Find where the given text appears and provide that cell's center as (X, Y) coordinate. 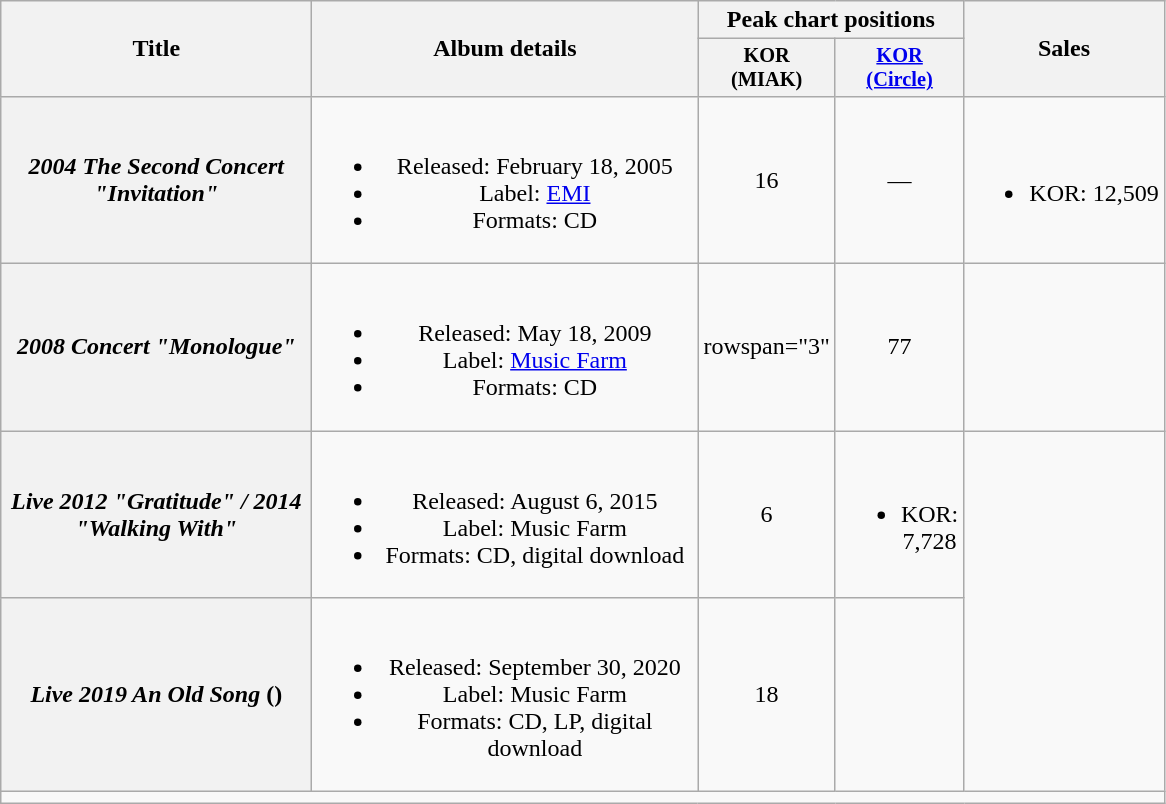
rowspan="3" (767, 348)
Live 2012 "Gratitude" / 2014 "Walking With" (156, 514)
KOR(Circle) (899, 68)
Sales (1064, 49)
16 (767, 180)
Released: February 18, 2005Label: EMIFormats: CD (505, 180)
KOR: 12,509 (1064, 180)
KOR: 7,728 (899, 514)
2004 The Second Concert "Invitation" (156, 180)
6 (767, 514)
2008 Concert "Monologue" (156, 348)
Title (156, 49)
KOR(MIAK) (767, 68)
Released: August 6, 2015Label: Music FarmFormats: CD, digital download (505, 514)
Live 2019 An Old Song () (156, 695)
Album details (505, 49)
18 (767, 695)
Released: May 18, 2009Label: Music FarmFormats: CD (505, 348)
Peak chart positions (831, 20)
Released: September 30, 2020Label: Music FarmFormats: CD, LP, digital download (505, 695)
— (899, 180)
77 (899, 348)
